Identify which cell holds the provided text, then report its (X, Y) central coordinate. 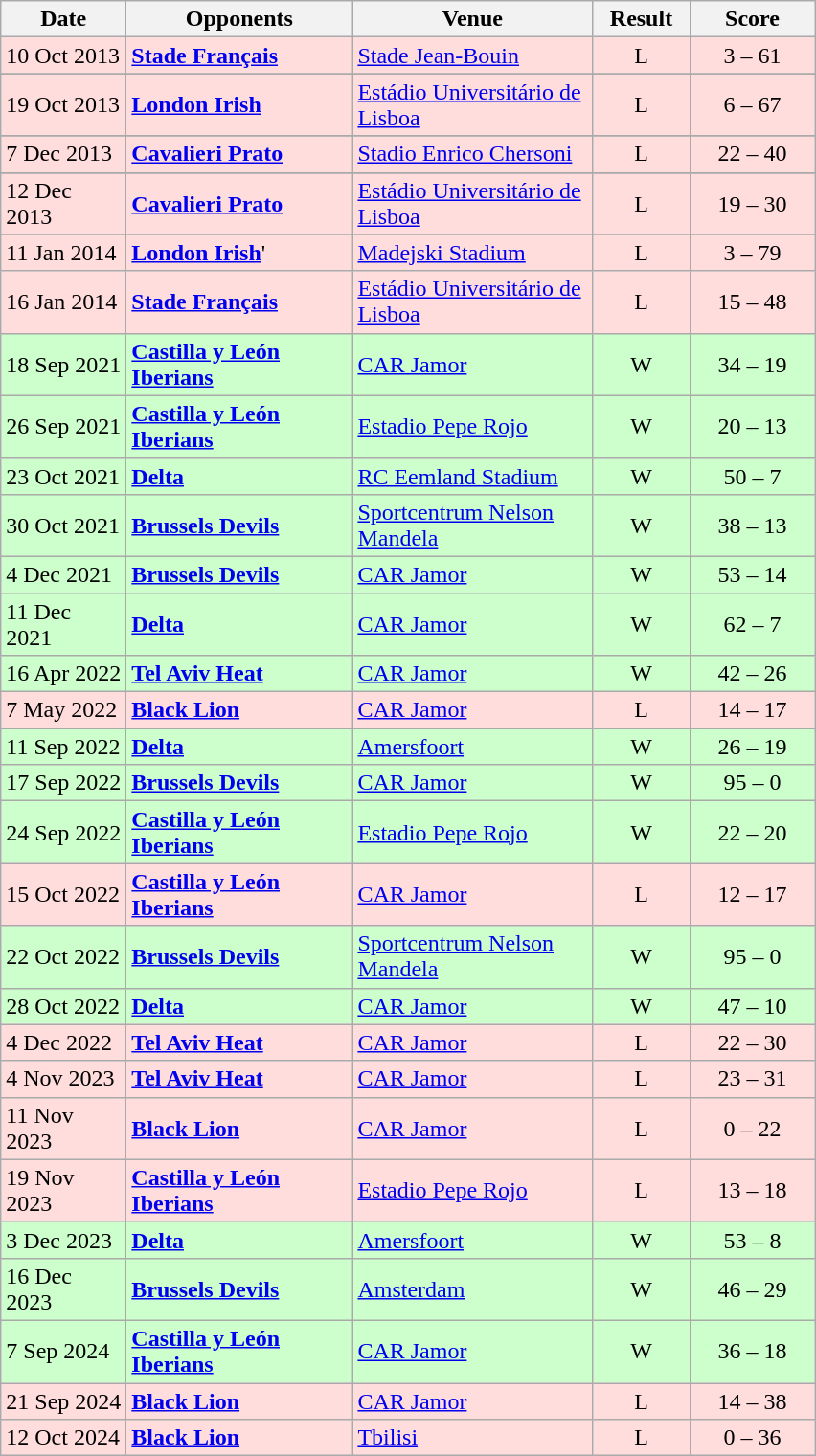
14 – 17 (753, 710)
7 Sep 2024 (63, 1352)
24 Sep 2022 (63, 833)
Stade Jean-Bouin (473, 56)
16 Apr 2022 (63, 674)
15 Oct 2022 (63, 894)
26 Sep 2021 (63, 427)
Result (642, 19)
RC Eemland Stadium (473, 476)
Stadio Enrico Chersoni (473, 154)
17 Sep 2022 (63, 783)
46 – 29 (753, 1288)
23 – 31 (753, 1079)
22 – 20 (753, 833)
42 – 26 (753, 674)
12 – 17 (753, 894)
15 – 48 (753, 302)
36 – 18 (753, 1352)
3 Dec 2023 (63, 1240)
22 – 40 (753, 154)
London Irish (239, 105)
Madejski Stadium (473, 253)
18 Sep 2021 (63, 364)
34 – 19 (753, 364)
16 Dec 2023 (63, 1288)
62 – 7 (753, 624)
12 Oct 2024 (63, 1438)
19 – 30 (753, 203)
4 Dec 2022 (63, 1042)
Date (63, 19)
Tbilisi (473, 1438)
50 – 7 (753, 476)
28 Oct 2022 (63, 1006)
16 Jan 2014 (63, 302)
19 Nov 2023 (63, 1191)
11 Nov 2023 (63, 1128)
22 – 30 (753, 1042)
3 – 61 (753, 56)
Venue (473, 19)
19 Oct 2013 (63, 105)
London Irish' (239, 253)
7 Dec 2013 (63, 154)
13 – 18 (753, 1191)
Opponents (239, 19)
23 Oct 2021 (63, 476)
21 Sep 2024 (63, 1400)
26 – 19 (753, 747)
0 – 36 (753, 1438)
7 May 2022 (63, 710)
11 Jan 2014 (63, 253)
4 Dec 2021 (63, 574)
20 – 13 (753, 427)
Amsterdam (473, 1288)
11 Sep 2022 (63, 747)
12 Dec 2013 (63, 203)
14 – 38 (753, 1400)
6 – 67 (753, 105)
11 Dec 2021 (63, 624)
22 Oct 2022 (63, 957)
Score (753, 19)
3 – 79 (753, 253)
38 – 13 (753, 525)
53 – 14 (753, 574)
30 Oct 2021 (63, 525)
0 – 22 (753, 1128)
4 Nov 2023 (63, 1079)
10 Oct 2013 (63, 56)
47 – 10 (753, 1006)
53 – 8 (753, 1240)
